Pinpoint the cell where the given text exists, returning its (x, y) midpoint coordinate. 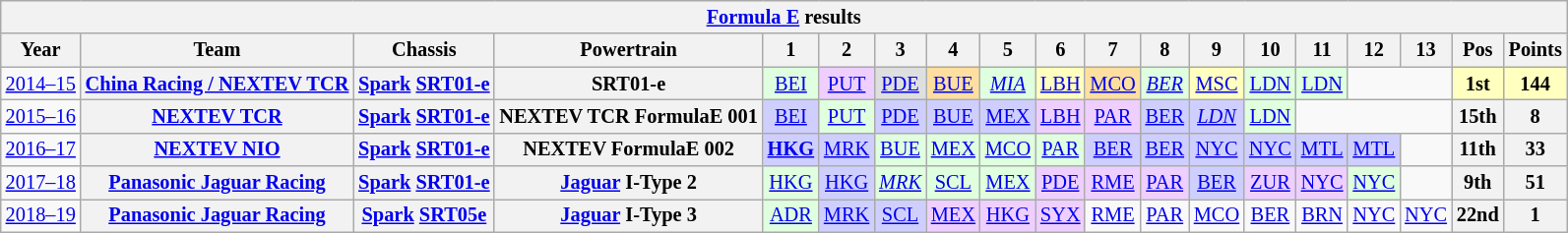
Pos (1478, 50)
11th (1478, 149)
7 (1112, 50)
144 (1536, 84)
3 (900, 50)
2 (847, 50)
12 (1374, 50)
9th (1478, 183)
MSC (1217, 84)
Jaguar I-Type 3 (628, 215)
NEXTEV TCR (217, 116)
Powertrain (628, 50)
2018–19 (41, 215)
Year (41, 50)
5 (1008, 50)
MIA (1008, 84)
15th (1478, 116)
1st (1478, 84)
33 (1536, 149)
SYX (1060, 215)
2017–18 (41, 183)
Formula E results (784, 17)
ZUR (1270, 183)
Chassis (423, 50)
2014–15 (41, 84)
4 (953, 50)
9 (1217, 50)
Jaguar I-Type 2 (628, 183)
Spark SRT05e (423, 215)
NEXTEV TCR FormulaE 001 (628, 116)
10 (1270, 50)
NEXTEV NIO (217, 149)
22nd (1478, 215)
Points (1536, 50)
BRN (1323, 215)
6 (1060, 50)
11 (1323, 50)
ADR (791, 215)
China Racing / NEXTEV TCR (217, 84)
2015–16 (41, 116)
2016–17 (41, 149)
Team (217, 50)
51 (1536, 183)
13 (1425, 50)
NEXTEV FormulaE 002 (628, 149)
SRT01-e (628, 84)
